Locate the cell with the specified text and output its [x, y] center coordinate. 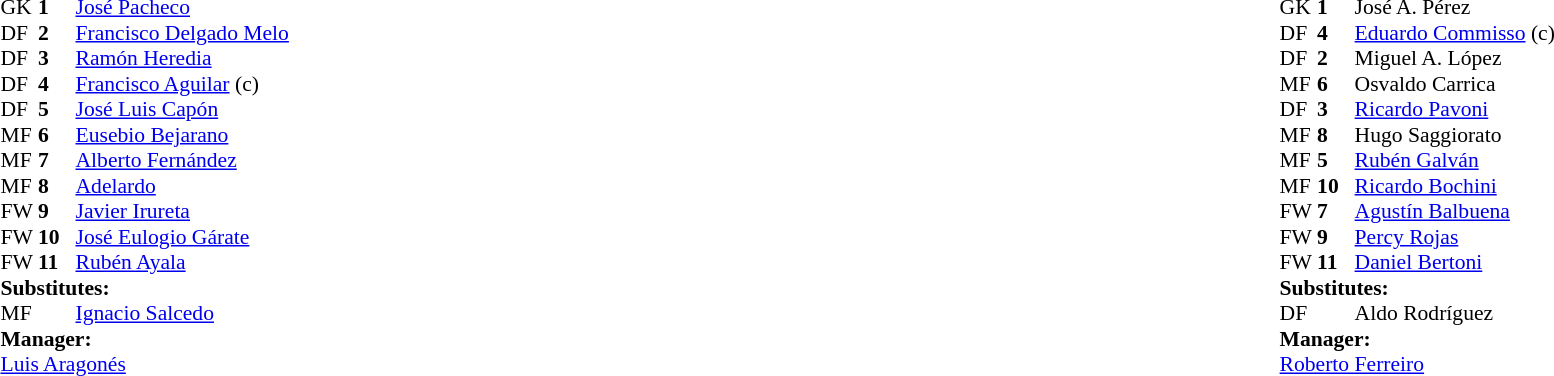
Francisco Aguilar (c) [182, 84]
Javier Irureta [182, 211]
José Eulogio Gárate [182, 237]
Francisco Delgado Melo [182, 33]
Ignacio Salcedo [182, 313]
Ramón Heredia [182, 59]
Eusebio Bejarano [182, 135]
Manager: [144, 339]
Adelardo [182, 186]
Alberto Fernández [182, 161]
Substitutes: [144, 288]
Rubén Ayala [182, 263]
José Luis Capón [182, 109]
